Find where the given text appears and provide that cell's center as (x, y) coordinate. 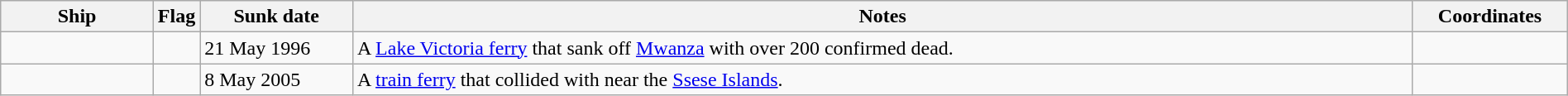
A Lake Victoria ferry that sank off Mwanza with over 200 confirmed dead. (883, 48)
Notes (883, 17)
Ship (78, 17)
Flag (176, 17)
A train ferry that collided with near the Ssese Islands. (883, 79)
8 May 2005 (276, 79)
Coordinates (1490, 17)
Sunk date (276, 17)
21 May 1996 (276, 48)
